Return the (X, Y) coordinate for the center point of the cell that contains the specified text.  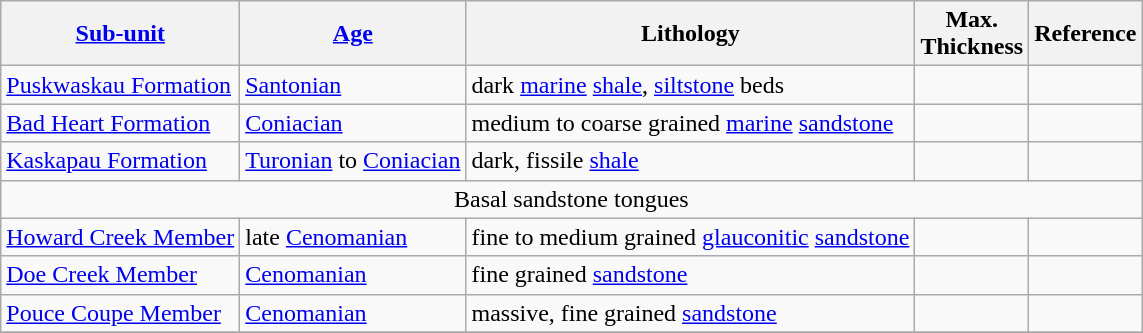
Max.Thickness (972, 34)
Santonian (353, 85)
dark, fissile shale (690, 161)
Puskwaskau Formation (120, 85)
Sub-unit (120, 34)
Lithology (690, 34)
Kaskapau Formation (120, 161)
Pouce Coupe Member (120, 313)
Age (353, 34)
Howard Creek Member (120, 237)
fine to medium grained glauconitic sandstone (690, 237)
Bad Heart Formation (120, 123)
Basal sandstone tongues (572, 199)
Reference (1086, 34)
Coniacian (353, 123)
medium to coarse grained marine sandstone (690, 123)
Turonian to Coniacian (353, 161)
dark marine shale, siltstone beds (690, 85)
Doe Creek Member (120, 275)
massive, fine grained sandstone (690, 313)
fine grained sandstone (690, 275)
late Cenomanian (353, 237)
